Return (X, Y) of the center of cell containing provided text 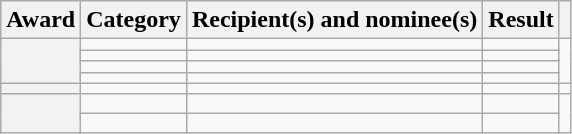
Recipient(s) and nominee(s) (334, 20)
Result (521, 20)
Award (41, 20)
Category (134, 20)
